Search for the cell housing the specified text and yield its [x, y] center coordinate. 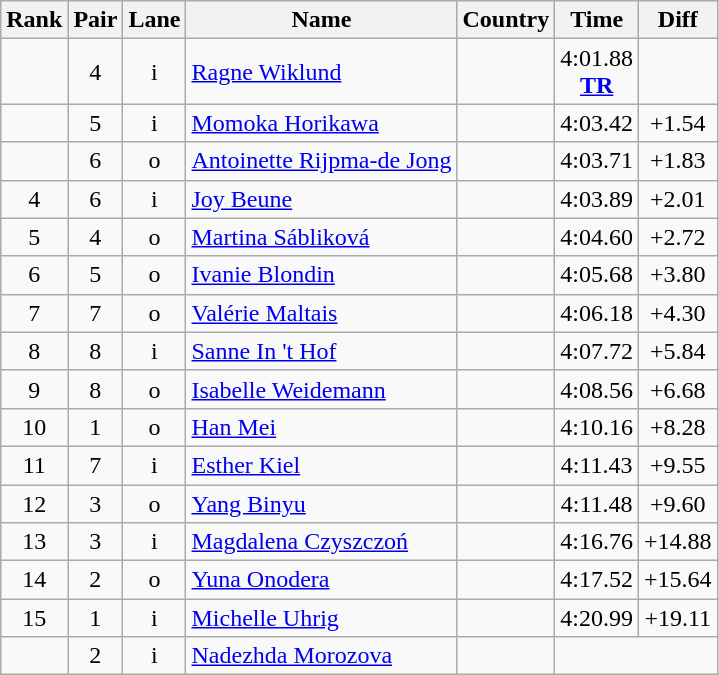
4:10.16 [597, 427]
+1.54 [678, 123]
Rank [34, 20]
+4.30 [678, 313]
Valérie Maltais [322, 313]
Pair [96, 20]
4:03.71 [597, 161]
Momoka Horikawa [322, 123]
+5.84 [678, 351]
Diff [678, 20]
11 [34, 465]
4:01.88TR [597, 72]
Michelle Uhrig [322, 618]
Time [597, 20]
4:08.56 [597, 389]
Yang Binyu [322, 503]
13 [34, 542]
Joy Beune [322, 199]
4:11.48 [597, 503]
4:03.89 [597, 199]
Antoinette Rijpma-de Jong [322, 161]
4:16.76 [597, 542]
4:06.18 [597, 313]
Name [322, 20]
Ragne Wiklund [322, 72]
Country [506, 20]
Yuna Onodera [322, 580]
4:11.43 [597, 465]
+3.80 [678, 275]
Lane [154, 20]
+1.83 [678, 161]
+8.28 [678, 427]
10 [34, 427]
4:05.68 [597, 275]
4:17.52 [597, 580]
Nadezhda Morozova [322, 656]
Ivanie Blondin [322, 275]
+19.11 [678, 618]
Sanne In 't Hof [322, 351]
4:20.99 [597, 618]
+15.64 [678, 580]
+9.60 [678, 503]
+6.68 [678, 389]
15 [34, 618]
+14.88 [678, 542]
Magdalena Czyszczoń [322, 542]
Han Mei [322, 427]
12 [34, 503]
Isabelle Weidemann [322, 389]
+2.01 [678, 199]
14 [34, 580]
9 [34, 389]
4:03.42 [597, 123]
Esther Kiel [322, 465]
+2.72 [678, 237]
4:07.72 [597, 351]
4:04.60 [597, 237]
+9.55 [678, 465]
Martina Sábliková [322, 237]
